Return the [x, y] coordinate for the center point of the cell that contains the specified text.  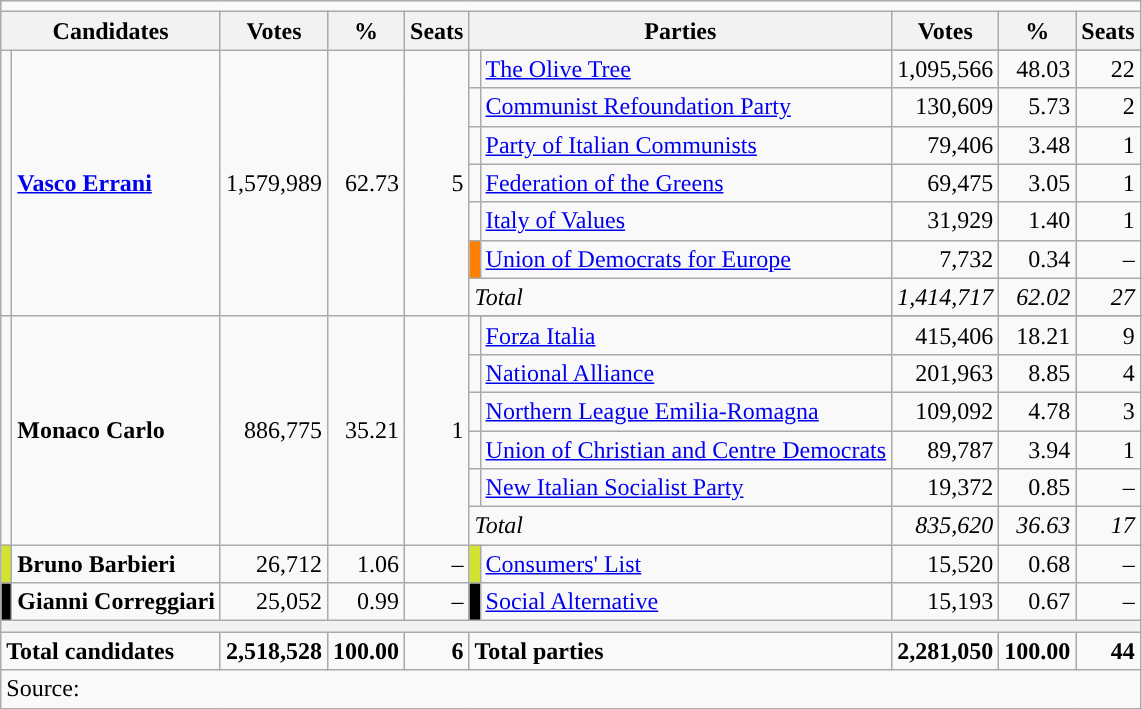
4 [1108, 373]
Forza Italia [686, 335]
15,193 [946, 602]
Federation of the Greens [686, 183]
Italy of Values [686, 221]
5.73 [1038, 107]
1,579,989 [274, 183]
17 [1108, 526]
9 [1108, 335]
3.94 [1038, 449]
6 [437, 651]
3 [1108, 411]
Consumers' List [686, 564]
1.06 [366, 564]
26,712 [274, 564]
48.03 [1038, 69]
2,281,050 [946, 651]
2,518,528 [274, 651]
201,963 [946, 373]
0.67 [1038, 602]
3.48 [1038, 145]
25,052 [274, 602]
1,095,566 [946, 69]
The Olive Tree [686, 69]
Union of Democrats for Europe [686, 259]
4.78 [1038, 411]
79,406 [946, 145]
130,609 [946, 107]
8.85 [1038, 373]
35.21 [366, 430]
Parties [680, 31]
15,520 [946, 564]
0.99 [366, 602]
44 [1108, 651]
5 [437, 183]
National Alliance [686, 373]
Total candidates [111, 651]
1.40 [1038, 221]
18.21 [1038, 335]
7,732 [946, 259]
89,787 [946, 449]
Source: [570, 689]
Social Alternative [686, 602]
886,775 [274, 430]
Candidates [111, 31]
New Italian Socialist Party [686, 488]
Bruno Barbieri [116, 564]
62.73 [366, 183]
22 [1108, 69]
36.63 [1038, 526]
Party of Italian Communists [686, 145]
415,406 [946, 335]
Total parties [680, 651]
0.68 [1038, 564]
109,092 [946, 411]
Union of Christian and Centre Democrats [686, 449]
0.85 [1038, 488]
2 [1108, 107]
Communist Refoundation Party [686, 107]
835,620 [946, 526]
Vasco Errani [116, 183]
Monaco Carlo [116, 430]
Gianni Correggiari [116, 602]
Northern League Emilia-Romagna [686, 411]
1,414,717 [946, 297]
69,475 [946, 183]
27 [1108, 297]
31,929 [946, 221]
0.34 [1038, 259]
62.02 [1038, 297]
19,372 [946, 488]
3.05 [1038, 183]
